Scan for the cell matching the given text and deliver its (x, y) coordinate at center. 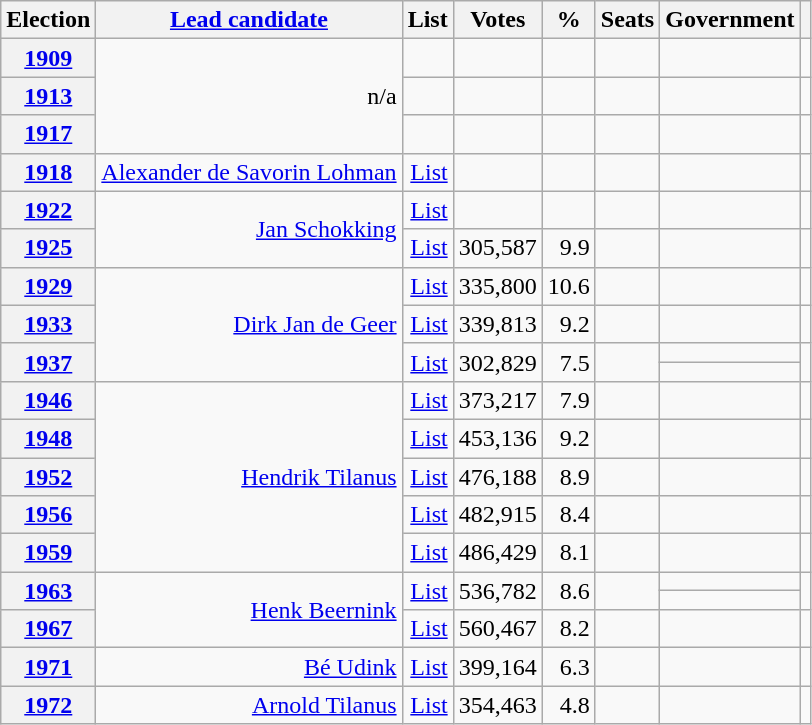
Alexander de Savorin Lohman (249, 172)
6.3 (568, 667)
1959 (48, 553)
1946 (48, 400)
1929 (48, 286)
1952 (48, 477)
1909 (48, 58)
Seats (627, 20)
339,813 (498, 324)
8.2 (568, 629)
% (568, 20)
1963 (48, 591)
482,915 (498, 515)
1956 (48, 515)
10.6 (568, 286)
1918 (48, 172)
399,164 (498, 667)
302,829 (498, 362)
476,188 (498, 477)
8.4 (568, 515)
Lead candidate (249, 20)
Votes (498, 20)
8.9 (568, 477)
1922 (48, 210)
Hendrik Tilanus (249, 476)
1917 (48, 134)
Arnold Tilanus (249, 705)
4.8 (568, 705)
1933 (48, 324)
7.5 (568, 362)
Dirk Jan de Geer (249, 324)
8.6 (568, 591)
373,217 (498, 400)
1937 (48, 362)
9.9 (568, 248)
7.9 (568, 400)
Henk Beernink (249, 610)
Bé Udink (249, 667)
335,800 (498, 286)
1971 (48, 667)
453,136 (498, 438)
486,429 (498, 553)
1913 (48, 96)
536,782 (498, 591)
Government (730, 20)
354,463 (498, 705)
n/a (249, 96)
1967 (48, 629)
1972 (48, 705)
1948 (48, 438)
560,467 (498, 629)
Election (48, 20)
1925 (48, 248)
Jan Schokking (249, 229)
305,587 (498, 248)
8.1 (568, 553)
